Return the (X, Y) coordinate for the center point of the cell that contains the specified text.  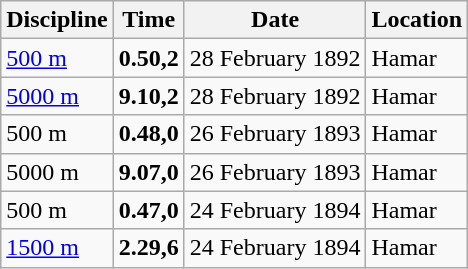
Location (417, 20)
1500 m (57, 248)
9.10,2 (148, 96)
Date (275, 20)
9.07,0 (148, 172)
0.48,0 (148, 134)
0.50,2 (148, 58)
Time (148, 20)
0.47,0 (148, 210)
Discipline (57, 20)
2.29,6 (148, 248)
